Return the [x, y] coordinate for the center point of the cell that contains the specified text.  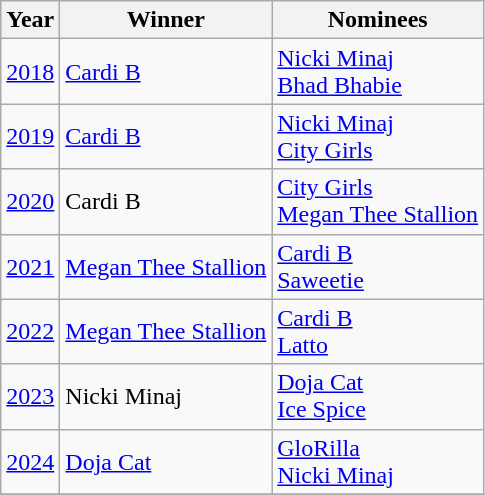
2018 [30, 72]
Year [30, 20]
Nicki Minaj [166, 396]
Winner [166, 20]
2022 [30, 332]
GloRillaNicki Minaj [378, 462]
2021 [30, 266]
2020 [30, 202]
2019 [30, 136]
Nominees [378, 20]
Cardi BSaweetie [378, 266]
Cardi BLatto [378, 332]
Doja CatIce Spice [378, 396]
2023 [30, 396]
Doja Cat [166, 462]
2024 [30, 462]
Nicki MinajBhad Bhabie [378, 72]
Nicki MinajCity Girls [378, 136]
City GirlsMegan Thee Stallion [378, 202]
